Identify which cell holds the provided text, then report its (x, y) central coordinate. 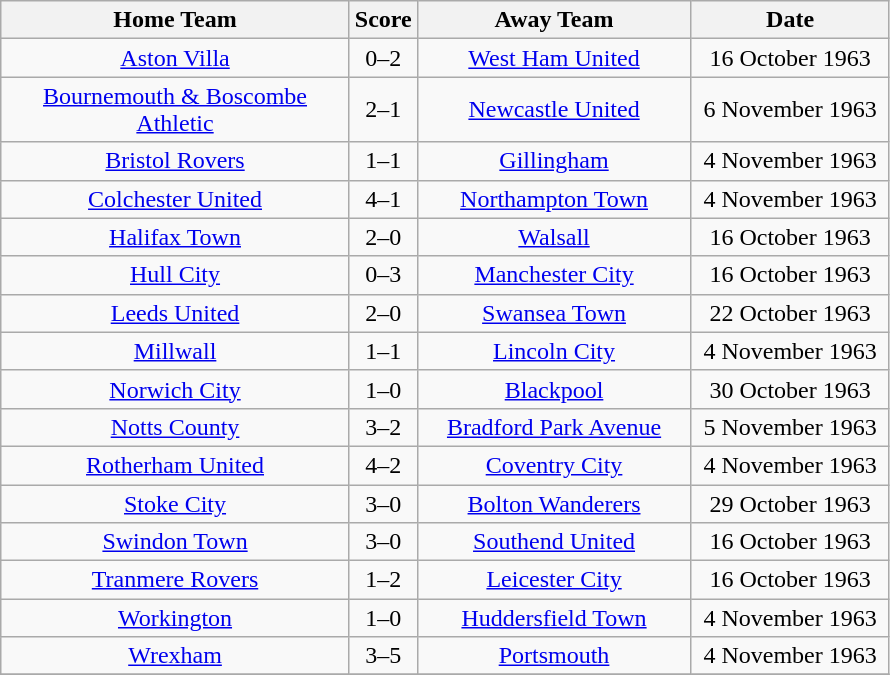
Swindon Town (176, 542)
Away Team (554, 20)
Bristol Rovers (176, 161)
Leeds United (176, 313)
2–1 (383, 110)
Bolton Wanderers (554, 503)
Date (790, 20)
Halifax Town (176, 237)
Norwich City (176, 389)
29 October 1963 (790, 503)
Portsmouth (554, 656)
Bournemouth & Boscombe Athletic (176, 110)
Notts County (176, 427)
Walsall (554, 237)
3–2 (383, 427)
Southend United (554, 542)
Workington (176, 618)
Northampton Town (554, 199)
4–1 (383, 199)
3–5 (383, 656)
Gillingham (554, 161)
Bradford Park Avenue (554, 427)
Lincoln City (554, 351)
Leicester City (554, 580)
Hull City (176, 275)
Coventry City (554, 465)
Blackpool (554, 389)
5 November 1963 (790, 427)
Millwall (176, 351)
22 October 1963 (790, 313)
0–2 (383, 58)
Home Team (176, 20)
Tranmere Rovers (176, 580)
Swansea Town (554, 313)
Manchester City (554, 275)
Score (383, 20)
Huddersfield Town (554, 618)
West Ham United (554, 58)
Stoke City (176, 503)
0–3 (383, 275)
Newcastle United (554, 110)
Rotherham United (176, 465)
1–2 (383, 580)
6 November 1963 (790, 110)
4–2 (383, 465)
Colchester United (176, 199)
Aston Villa (176, 58)
30 October 1963 (790, 389)
Wrexham (176, 656)
